Output the [x, y] coordinate of the center of the cell containing the given text.  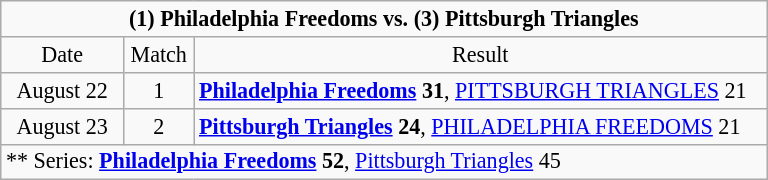
(1) Philadelphia Freedoms vs. (3) Pittsburgh Triangles [384, 18]
August 22 [62, 90]
Match [159, 54]
August 23 [62, 126]
1 [159, 90]
** Series: Philadelphia Freedoms 52, Pittsburgh Triangles 45 [384, 162]
Philadelphia Freedoms 31, PITTSBURGH TRIANGLES 21 [480, 90]
2 [159, 126]
Pittsburgh Triangles 24, PHILADELPHIA FREEDOMS 21 [480, 126]
Result [480, 54]
Date [62, 54]
